Find where the given text appears and provide that cell's center as (X, Y) coordinate. 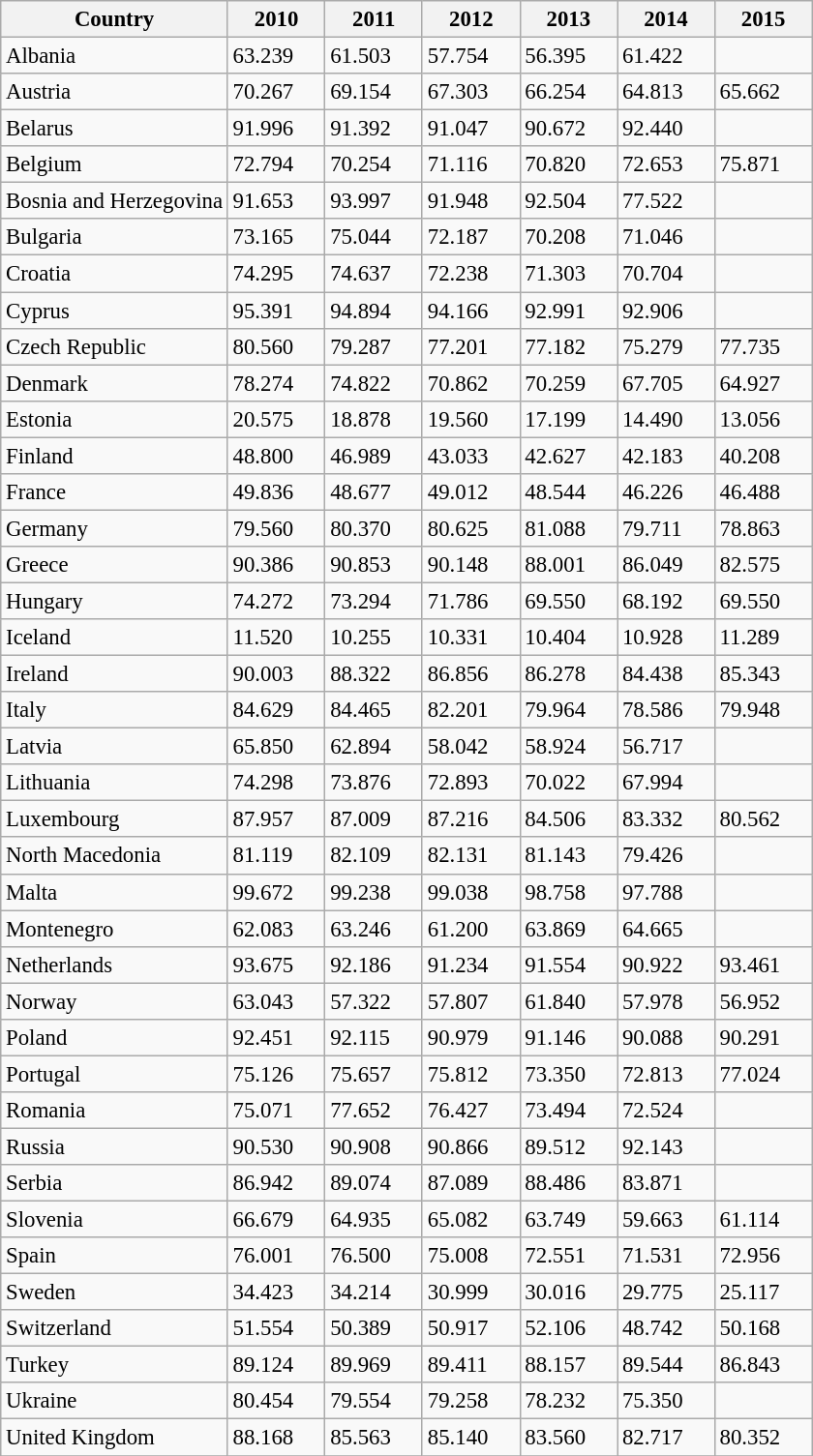
63.239 (277, 56)
77.201 (470, 346)
2011 (374, 19)
61.840 (569, 1001)
Cyprus (114, 311)
Ireland (114, 674)
10.255 (374, 638)
Portugal (114, 1074)
77.182 (569, 346)
64.665 (666, 929)
81.119 (277, 856)
74.822 (374, 383)
89.512 (569, 1146)
Estonia (114, 419)
90.088 (666, 1038)
90.866 (470, 1146)
80.625 (470, 528)
42.183 (666, 456)
62.894 (374, 747)
83.560 (569, 1438)
42.627 (569, 456)
48.677 (374, 492)
82.131 (470, 856)
Serbia (114, 1183)
99.672 (277, 892)
66.254 (569, 92)
Belarus (114, 129)
Netherlands (114, 965)
Belgium (114, 164)
48.742 (666, 1328)
50.389 (374, 1328)
64.927 (763, 383)
90.979 (470, 1038)
10.928 (666, 638)
Finland (114, 456)
25.117 (763, 1293)
49.836 (277, 492)
58.924 (569, 747)
57.807 (470, 1001)
51.554 (277, 1328)
Denmark (114, 383)
Poland (114, 1038)
98.758 (569, 892)
56.717 (666, 747)
72.551 (569, 1256)
69.154 (374, 92)
57.754 (470, 56)
78.232 (569, 1402)
Spain (114, 1256)
52.106 (569, 1328)
34.214 (374, 1293)
Italy (114, 710)
89.969 (374, 1365)
94.166 (470, 311)
92.504 (569, 201)
90.386 (277, 565)
79.554 (374, 1402)
92.143 (666, 1146)
73.294 (374, 601)
74.637 (374, 274)
64.935 (374, 1220)
77.522 (666, 201)
73.876 (374, 783)
79.948 (763, 710)
46.989 (374, 456)
Turkey (114, 1365)
17.199 (569, 419)
91.653 (277, 201)
10.404 (569, 638)
North Macedonia (114, 856)
Albania (114, 56)
10.331 (470, 638)
79.287 (374, 346)
74.295 (277, 274)
92.451 (277, 1038)
46.226 (666, 492)
86.049 (666, 565)
68.192 (666, 601)
92.440 (666, 129)
71.531 (666, 1256)
76.427 (470, 1111)
2012 (470, 19)
73.350 (569, 1074)
66.679 (277, 1220)
85.343 (763, 674)
77.735 (763, 346)
72.893 (470, 783)
90.530 (277, 1146)
Bulgaria (114, 237)
85.140 (470, 1438)
65.082 (470, 1220)
49.012 (470, 492)
57.322 (374, 1001)
11.520 (277, 638)
81.143 (569, 856)
70.267 (277, 92)
86.843 (763, 1365)
88.157 (569, 1365)
91.146 (569, 1038)
84.629 (277, 710)
82.109 (374, 856)
89.124 (277, 1365)
Ukraine (114, 1402)
64.813 (666, 92)
92.115 (374, 1038)
91.948 (470, 201)
Norway (114, 1001)
92.186 (374, 965)
Hungary (114, 601)
82.717 (666, 1438)
90.672 (569, 129)
67.994 (666, 783)
Austria (114, 92)
70.704 (666, 274)
70.208 (569, 237)
56.395 (569, 56)
48.800 (277, 456)
72.813 (666, 1074)
14.490 (666, 419)
20.575 (277, 419)
61.114 (763, 1220)
75.812 (470, 1074)
75.657 (374, 1074)
65.662 (763, 92)
29.775 (666, 1293)
18.878 (374, 419)
67.705 (666, 383)
83.871 (666, 1183)
75.008 (470, 1256)
91.392 (374, 129)
79.711 (666, 528)
89.544 (666, 1365)
Sweden (114, 1293)
79.560 (277, 528)
71.116 (470, 164)
63.043 (277, 1001)
75.350 (666, 1402)
80.352 (763, 1438)
13.056 (763, 419)
63.749 (569, 1220)
France (114, 492)
Russia (114, 1146)
75.279 (666, 346)
82.201 (470, 710)
Germany (114, 528)
79.426 (666, 856)
72.524 (666, 1111)
99.238 (374, 892)
91.554 (569, 965)
Romania (114, 1111)
75.044 (374, 237)
75.071 (277, 1111)
93.675 (277, 965)
80.562 (763, 819)
80.454 (277, 1402)
63.246 (374, 929)
71.046 (666, 237)
2014 (666, 19)
85.563 (374, 1438)
84.438 (666, 674)
80.560 (277, 346)
92.906 (666, 311)
Luxembourg (114, 819)
89.074 (374, 1183)
89.411 (470, 1365)
40.208 (763, 456)
80.370 (374, 528)
61.422 (666, 56)
2015 (763, 19)
87.957 (277, 819)
94.894 (374, 311)
71.786 (470, 601)
91.234 (470, 965)
Croatia (114, 274)
73.165 (277, 237)
91.047 (470, 129)
83.332 (666, 819)
70.022 (569, 783)
34.423 (277, 1293)
70.259 (569, 383)
78.863 (763, 528)
76.001 (277, 1256)
82.575 (763, 565)
86.942 (277, 1183)
46.488 (763, 492)
48.544 (569, 492)
Malta (114, 892)
72.794 (277, 164)
86.278 (569, 674)
72.187 (470, 237)
75.871 (763, 164)
2010 (277, 19)
72.238 (470, 274)
79.258 (470, 1402)
70.254 (374, 164)
86.856 (470, 674)
87.216 (470, 819)
87.009 (374, 819)
77.652 (374, 1111)
88.001 (569, 565)
30.016 (569, 1293)
Bosnia and Herzegovina (114, 201)
90.003 (277, 674)
74.272 (277, 601)
99.038 (470, 892)
19.560 (470, 419)
67.303 (470, 92)
78.274 (277, 383)
90.922 (666, 965)
61.503 (374, 56)
90.853 (374, 565)
57.978 (666, 1001)
Switzerland (114, 1328)
76.500 (374, 1256)
79.964 (569, 710)
93.997 (374, 201)
30.999 (470, 1293)
50.168 (763, 1328)
11.289 (763, 638)
2013 (569, 19)
43.033 (470, 456)
91.996 (277, 129)
56.952 (763, 1001)
90.908 (374, 1146)
75.126 (277, 1074)
73.494 (569, 1111)
Greece (114, 565)
70.820 (569, 164)
88.322 (374, 674)
81.088 (569, 528)
88.486 (569, 1183)
92.991 (569, 311)
97.788 (666, 892)
90.291 (763, 1038)
Montenegro (114, 929)
88.168 (277, 1438)
65.850 (277, 747)
Lithuania (114, 783)
93.461 (763, 965)
87.089 (470, 1183)
90.148 (470, 565)
Latvia (114, 747)
58.042 (470, 747)
50.917 (470, 1328)
74.298 (277, 783)
84.465 (374, 710)
95.391 (277, 311)
59.663 (666, 1220)
71.303 (569, 274)
Slovenia (114, 1220)
Country (114, 19)
61.200 (470, 929)
Czech Republic (114, 346)
62.083 (277, 929)
77.024 (763, 1074)
72.956 (763, 1256)
78.586 (666, 710)
63.869 (569, 929)
United Kingdom (114, 1438)
84.506 (569, 819)
72.653 (666, 164)
Iceland (114, 638)
70.862 (470, 383)
